From the cell containing the given text, extract its center point as [X, Y] coordinate. 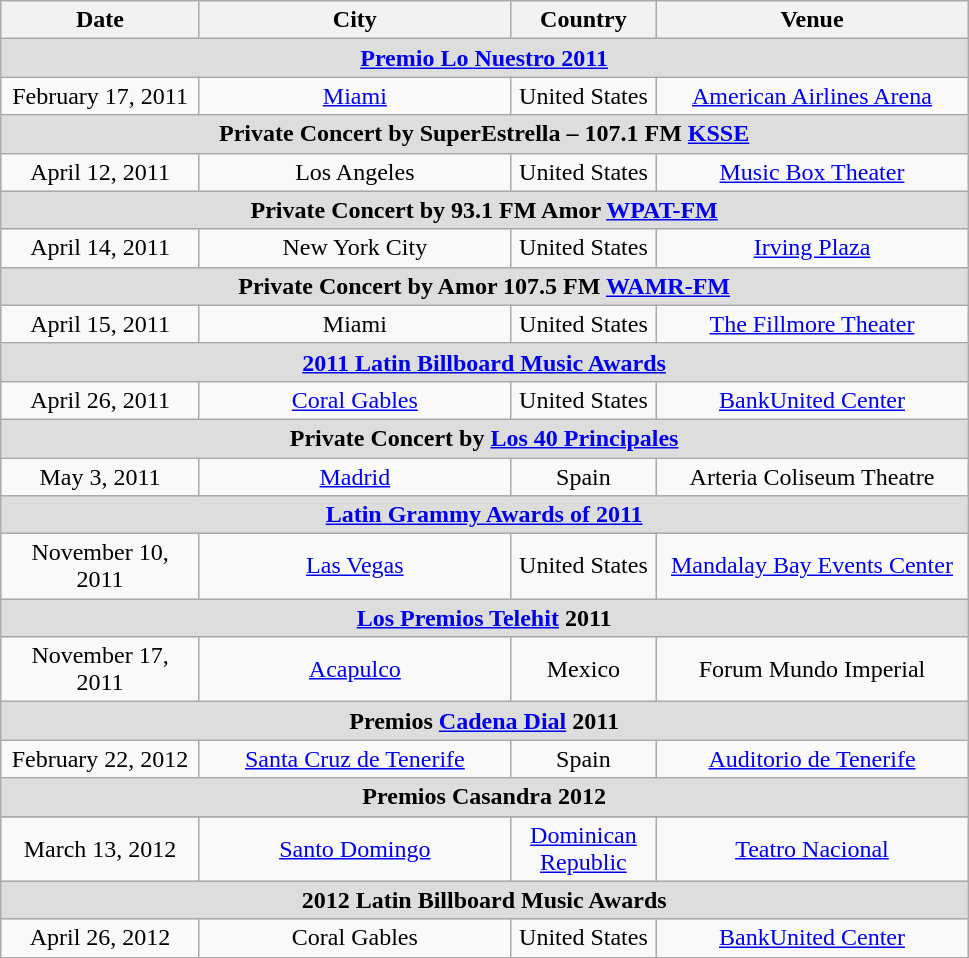
Music Box Theater [812, 172]
Venue [812, 20]
Private Concert by SuperEstrella – 107.1 FM KSSE [484, 134]
May 3, 2011 [100, 477]
April 15, 2011 [100, 324]
Forum Mundo Imperial [812, 670]
February 22, 2012 [100, 759]
Country [583, 20]
Madrid [354, 477]
Latin Grammy Awards of 2011 [484, 515]
Los Premios Telehit 2011 [484, 618]
Premios Casandra 2012 [484, 797]
Mandalay Bay Events Center [812, 566]
Private Concert by Amor 107.5 FM WAMR-FM [484, 286]
American Airlines Arena [812, 96]
Private Concert by Los 40 Principales [484, 438]
Auditorio de Tenerife [812, 759]
Acapulco [354, 670]
2012 Latin Billboard Music Awards [484, 900]
Los Angeles [354, 172]
Premio Lo Nuestro 2011 [484, 58]
April 26, 2012 [100, 938]
November 17, 2011 [100, 670]
April 26, 2011 [100, 400]
Dominican Republic [583, 848]
February 17, 2011 [100, 96]
Arteria Coliseum Theatre [812, 477]
March 13, 2012 [100, 848]
Santa Cruz de Tenerife [354, 759]
The Fillmore Theater [812, 324]
New York City [354, 248]
Santo Domingo [354, 848]
April 14, 2011 [100, 248]
Irving Plaza [812, 248]
Private Concert by 93.1 FM Amor WPAT-FM [484, 210]
November 10, 2011 [100, 566]
Las Vegas [354, 566]
Teatro Nacional [812, 848]
Date [100, 20]
City [354, 20]
Premios Cadena Dial 2011 [484, 721]
April 12, 2011 [100, 172]
2011 Latin Billboard Music Awards [484, 362]
Mexico [583, 670]
